Return (X, Y) of the center of cell containing provided text 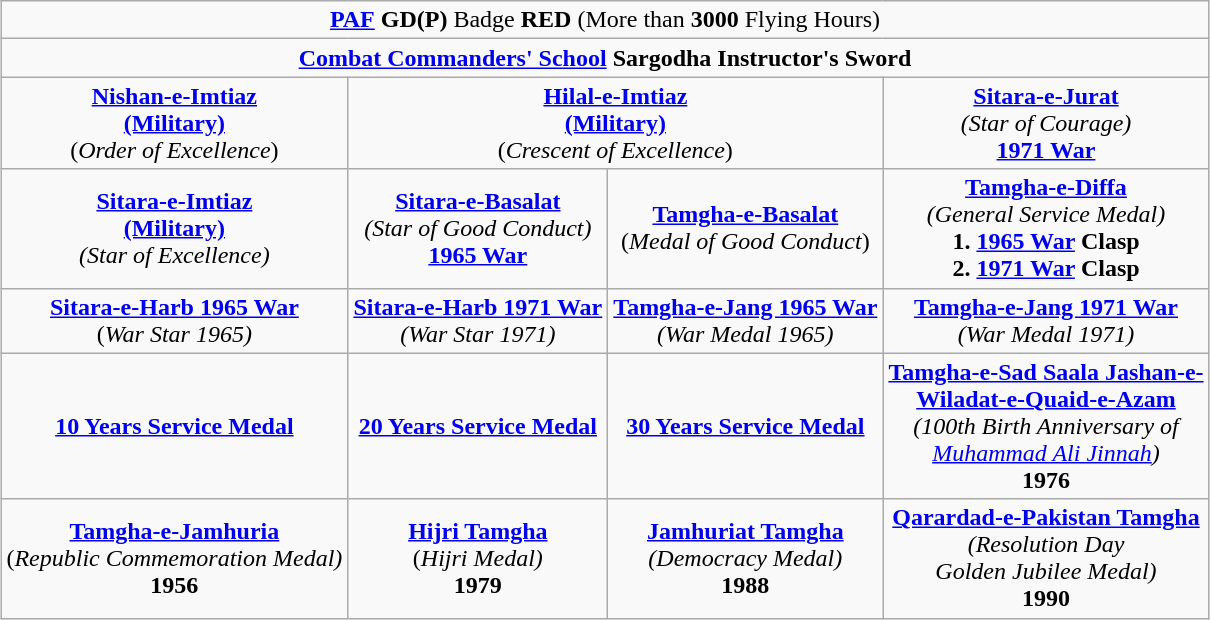
20 Years Service Medal (478, 426)
Sitara-e-Imtiaz(Military)(Star of Excellence) (174, 228)
30 Years Service Medal (746, 426)
Tamgha-e-Diffa(General Service Medal)1. 1965 War Clasp2. 1971 War Clasp (1046, 228)
Hijri Tamgha(Hijri Medal)1979 (478, 558)
Tamgha-e-Jang 1971 War(War Medal 1971) (1046, 320)
Sitara-e-Basalat(Star of Good Conduct)1965 War (478, 228)
Hilal-e-Imtiaz(Military)(Crescent of Excellence) (616, 123)
Qarardad-e-Pakistan Tamgha(Resolution DayGolden Jubilee Medal)1990 (1046, 558)
Nishan-e-Imtiaz(Military)(Order of Excellence) (174, 123)
Tamgha-e-Sad Saala Jashan-e-Wiladat-e-Quaid-e-Azam(100th Birth Anniversary ofMuhammad Ali Jinnah)1976 (1046, 426)
Tamgha-e-Basalat(Medal of Good Conduct) (746, 228)
Sitara-e-Harb 1965 War(War Star 1965) (174, 320)
10 Years Service Medal (174, 426)
Jamhuriat Tamgha(Democracy Medal)1988 (746, 558)
Tamgha-e-Jamhuria(Republic Commemoration Medal)1956 (174, 558)
PAF GD(P) Badge RED (More than 3000 Flying Hours) (605, 20)
Sitara-e-Harb 1971 War(War Star 1971) (478, 320)
Tamgha-e-Jang 1965 War(War Medal 1965) (746, 320)
Sitara-e-Jurat(Star of Courage)1971 War (1046, 123)
Combat Commanders' School Sargodha Instructor's Sword (605, 58)
